Identify which cell holds the provided text, then report its [X, Y] central coordinate. 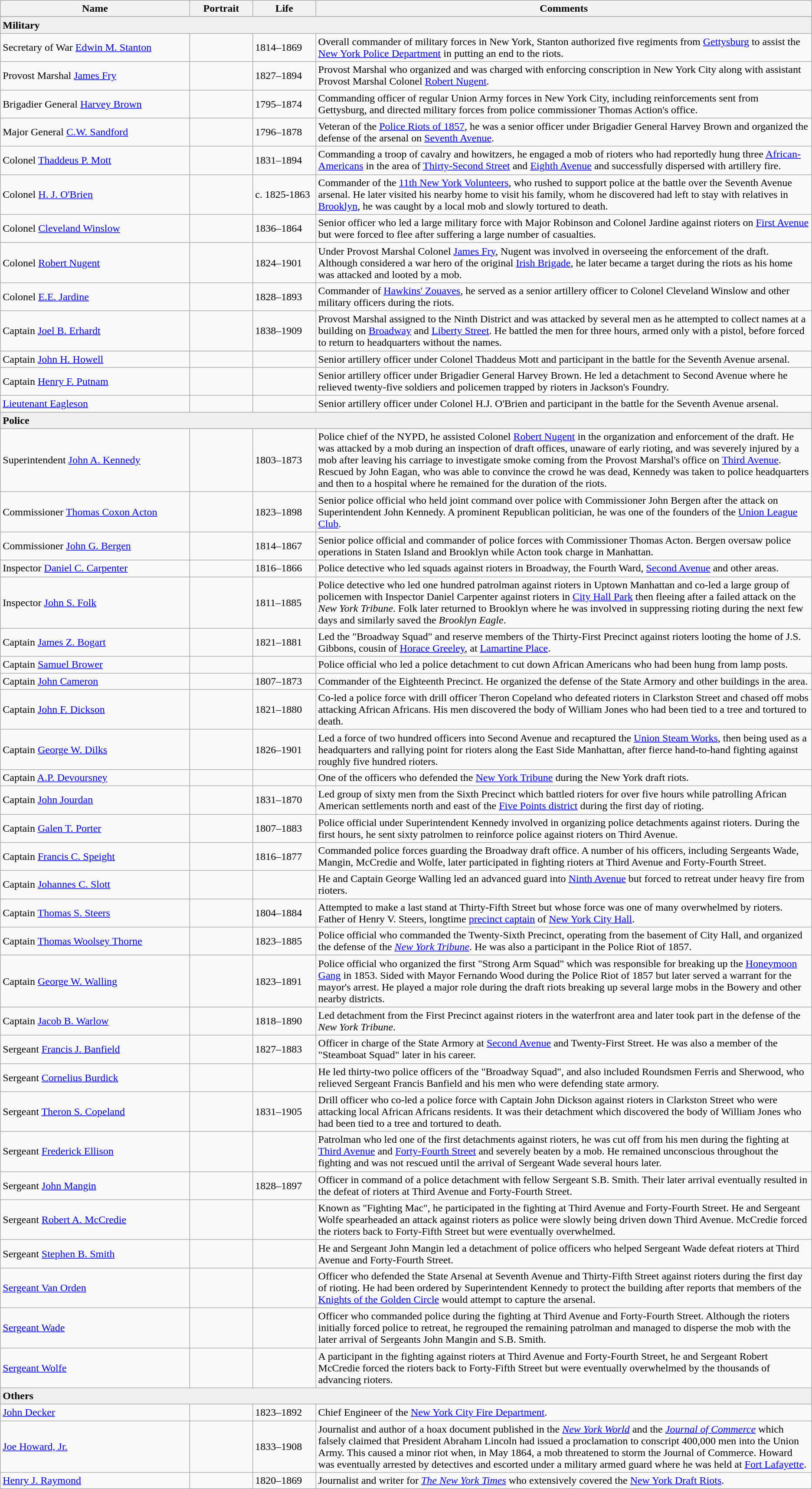
Colonel Robert Nugent [95, 262]
Captain James Z. Bogart [95, 642]
Provost Marshal James Fry [95, 75]
Journalist and writer for The New York Times who extensively covered the New York Draft Riots. [564, 1481]
Inspector Daniel C. Carpenter [95, 568]
1828–1893 [285, 297]
Captain Samuel Brower [95, 665]
1827–1894 [285, 75]
1828–1897 [285, 1185]
Sergeant Frederick Ellison [95, 1151]
Captain John F. Dickson [95, 709]
1807–1873 [285, 681]
Sergeant Cornelius Burdick [95, 1078]
Chief Engineer of the New York City Fire Department. [564, 1413]
1816–1866 [285, 568]
Sergeant Francis J. Banfield [95, 1049]
1838–1909 [285, 331]
Colonel Cleveland Winslow [95, 228]
Commander of the Eighteenth Precinct. He organized the defense of the State Armory and other buildings in the area. [564, 681]
Captain Jacob B. Warlow [95, 1021]
Captain George W. Dilks [95, 749]
Major General C.W. Sandford [95, 132]
1811–1885 [285, 602]
He and Sergeant John Mangin led a detachment of police officers who helped Sergeant Wade defeat rioters at Third Avenue and Forty-Fourth Street. [564, 1254]
1836–1864 [285, 228]
1823–1891 [285, 981]
1831–1894 [285, 161]
Captain A.P. Devoursney [95, 777]
Colonel E.E. Jardine [95, 297]
Colonel H. J. O'Brien [95, 194]
1827–1883 [285, 1049]
1823–1892 [285, 1413]
1820–1869 [285, 1481]
Sergeant Van Orden [95, 1288]
Military [406, 25]
Police official who led a police detachment to cut down African Americans who had been hung from lamp posts. [564, 665]
Captain John H. Howell [95, 359]
1814–1867 [285, 546]
1831–1905 [285, 1112]
Captain George W. Walling [95, 981]
Officer in charge of the State Armory at Second Avenue and Twenty-First Street. He was also a member of the "Steamboat Squad" later in his career. [564, 1049]
Captain Thomas S. Steers [95, 913]
Name [95, 9]
c. 1825-1863 [285, 194]
1821–1881 [285, 642]
1826–1901 [285, 749]
Henry J. Raymond [95, 1481]
1833–1908 [285, 1446]
Commissioner Thomas Coxon Acton [95, 512]
1796–1878 [285, 132]
1824–1901 [285, 262]
Captain John Cameron [95, 681]
Captain Francis C. Speight [95, 856]
He and Captain George Walling led an advanced guard into Ninth Avenue but forced to retreat under heavy fire from rioters. [564, 885]
1804–1884 [285, 913]
Sergeant Robert A. McCredie [95, 1220]
Captain Johannes C. Slott [95, 885]
Police detective who led squads against rioters in Broadway, the Fourth Ward, Second Avenue and other areas. [564, 568]
Police [406, 420]
Commissioner John G. Bergen [95, 546]
Commander of Hawkins' Zouaves, he served as a senior artillery officer to Colonel Cleveland Winslow and other military officers during the riots. [564, 297]
Sergeant Stephen B. Smith [95, 1254]
Lieutenant Eagleson [95, 404]
1831–1870 [285, 800]
1807–1883 [285, 828]
Superintendent John A. Kennedy [95, 460]
1795–1874 [285, 104]
1816–1877 [285, 856]
Others [406, 1396]
Portrait [221, 9]
Captain Galen T. Porter [95, 828]
1823–1885 [285, 941]
Secretary of War Edwin M. Stanton [95, 48]
Sergeant Wade [95, 1328]
Captain Henry F. Putnam [95, 382]
Sergeant Wolfe [95, 1368]
1823–1898 [285, 512]
Senior artillery officer under Colonel H.J. O'Brien and participant in the battle for the Seventh Avenue arsenal. [564, 404]
1821–1880 [285, 709]
Senior artillery officer under Colonel Thaddeus Mott and participant in the battle for the Seventh Avenue arsenal. [564, 359]
Captain John Jourdan [95, 800]
Sergeant Theron S. Copeland [95, 1112]
Colonel Thaddeus P. Mott [95, 161]
1803–1873 [285, 460]
John Decker [95, 1413]
Sergeant John Mangin [95, 1185]
Led detachment from the First Precinct against rioters in the waterfront area and later took part in the defense of the New York Tribune. [564, 1021]
Life [285, 9]
Captain Thomas Woolsey Thorne [95, 941]
Brigadier General Harvey Brown [95, 104]
Inspector John S. Folk [95, 602]
Joe Howard, Jr. [95, 1446]
1814–1869 [285, 48]
Captain Joel B. Erhardt [95, 331]
Comments [564, 9]
1818–1890 [285, 1021]
One of the officers who defended the New York Tribune during the New York draft riots. [564, 777]
